Output the [X, Y] coordinate of the center of the cell containing the given text.  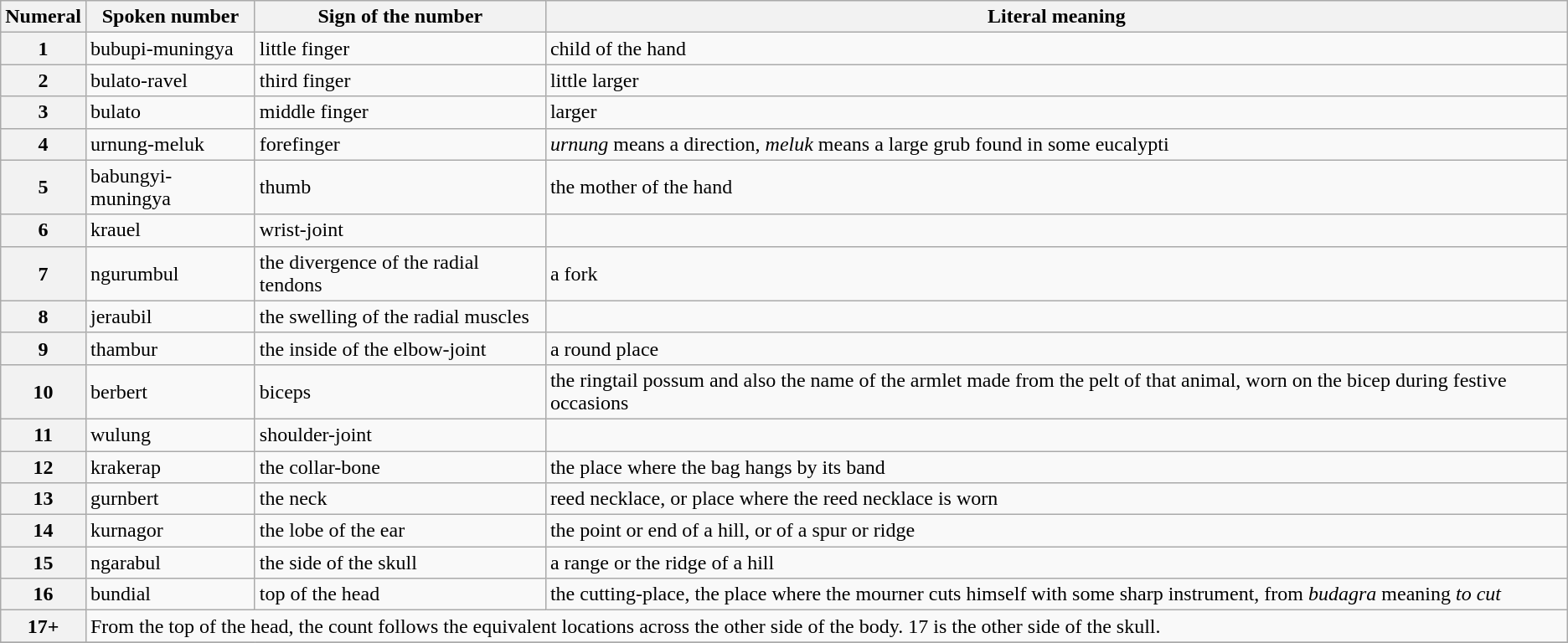
10 [44, 392]
11 [44, 435]
thambur [170, 348]
From the top of the head, the count follows the equivalent locations across the other side of the body. 17 is the other side of the skull. [826, 626]
Literal meaning [1056, 17]
wulung [170, 435]
thumb [400, 188]
the inside of the elbow-joint [400, 348]
a round place [1056, 348]
Spoken number [170, 17]
the neck [400, 499]
jeraubil [170, 316]
4 [44, 144]
the mother of the hand [1056, 188]
gurnbert [170, 499]
krakerap [170, 466]
babungyi-muningya [170, 188]
the swelling of the radial muscles [400, 316]
wrist-joint [400, 230]
little larger [1056, 80]
berbert [170, 392]
urnung means a direction, meluk means a large grub found in some eucalypti [1056, 144]
larger [1056, 112]
14 [44, 531]
ngarabul [170, 563]
bulato [170, 112]
bundial [170, 594]
kurnagor [170, 531]
the ringtail possum and also the name of the armlet made from the pelt of that animal, worn on the bicep during festive occasions [1056, 392]
top of the head [400, 594]
7 [44, 273]
Numeral [44, 17]
Sign of the number [400, 17]
16 [44, 594]
bulato-ravel [170, 80]
3 [44, 112]
child of the hand [1056, 49]
a range or the ridge of a hill [1056, 563]
17+ [44, 626]
a fork [1056, 273]
2 [44, 80]
the lobe of the ear [400, 531]
15 [44, 563]
8 [44, 316]
the place where the bag hangs by its band [1056, 466]
third finger [400, 80]
12 [44, 466]
biceps [400, 392]
the cutting-place, the place where the mourner cuts himself with some sharp instrument, from budagra meaning to cut [1056, 594]
the collar-bone [400, 466]
middle finger [400, 112]
krauel [170, 230]
6 [44, 230]
13 [44, 499]
9 [44, 348]
shoulder-joint [400, 435]
reed necklace, or place where the reed necklace is worn [1056, 499]
1 [44, 49]
5 [44, 188]
bubupi-muningya [170, 49]
little finger [400, 49]
the point or end of a hill, or of a spur or ridge [1056, 531]
urnung-meluk [170, 144]
ngurumbul [170, 273]
forefinger [400, 144]
the side of the skull [400, 563]
the divergence of the radial tendons [400, 273]
